Find where the given text appears and provide that cell's center as [x, y] coordinate. 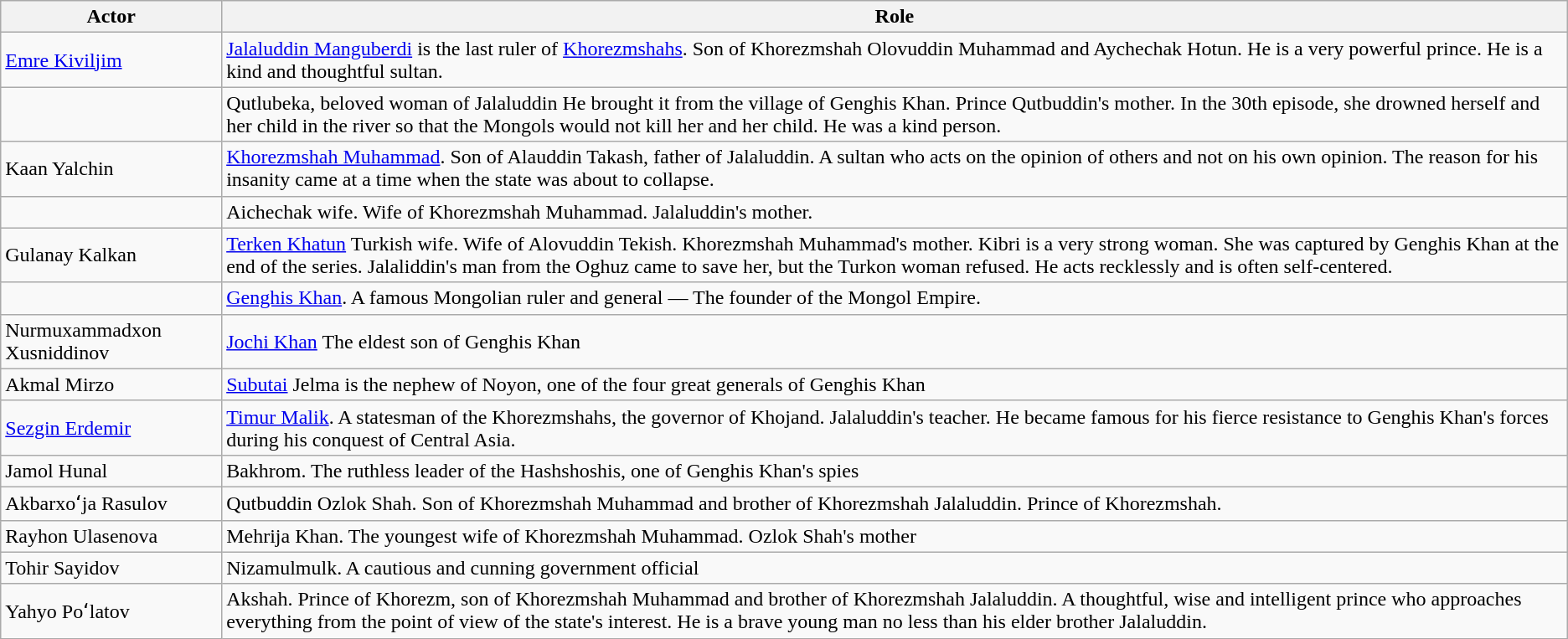
Yahyo Poʻlatov [111, 611]
Rayhon Ulasenova [111, 536]
Bakhrom. The ruthless leader of the Hashshoshis, one of Genghis Khan's spies [895, 471]
Jochi Khan The eldest son of Genghis Khan [895, 342]
Tohir Sayidov [111, 568]
Qutbuddin Ozlok Shah. Son of Khorezmshah Muhammad and brother of Khorezmshah Jalaluddin. Prince of Khorezmshah. [895, 503]
Actor [111, 17]
Gulanay Kalkan [111, 255]
Emre Kiviljim [111, 60]
Aichechak wife. Wife of Khorezmshah Muhammad. Jalaluddin's mother. [895, 212]
Nurmuxammadxon Xusniddinov [111, 342]
Akbarxoʻja Rasulov [111, 503]
Sezgin Erdemir [111, 427]
Subutai Jelma is the nephew of Noyon, one of the four great generals of Genghis Khan [895, 384]
Kaan Yalchin [111, 169]
Genghis Khan. A famous Mongolian ruler and general — The founder of the Mongol Empire. [895, 298]
Role [895, 17]
Akmal Mirzo [111, 384]
Nizamulmulk. A cautious and cunning government official [895, 568]
Jamol Hunal [111, 471]
Mehrija Khan. The youngest wife of Khorezmshah Muhammad. Ozlok Shah's mother [895, 536]
